Find where the given text appears and provide that cell's center as [X, Y] coordinate. 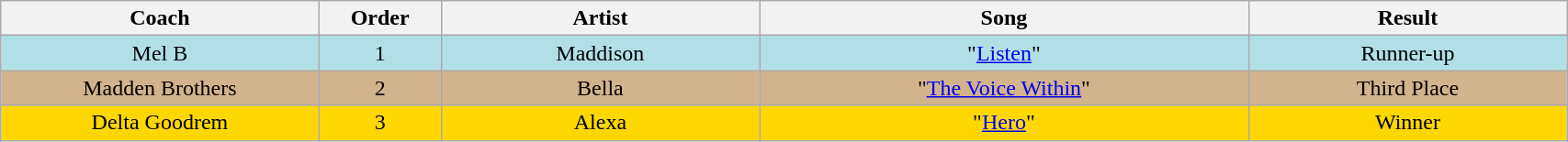
Winner [1407, 123]
"Listen" [1005, 53]
Mel B [160, 53]
Maddison [600, 53]
"Hero" [1005, 123]
Third Place [1407, 88]
Bella [600, 88]
1 [380, 53]
Song [1005, 18]
Artist [600, 18]
Runner-up [1407, 53]
2 [380, 88]
Alexa [600, 123]
Result [1407, 18]
"The Voice Within" [1005, 88]
Madden Brothers [160, 88]
Order [380, 18]
3 [380, 123]
Delta Goodrem [160, 123]
Coach [160, 18]
